Identify which cell holds the provided text, then report its (X, Y) central coordinate. 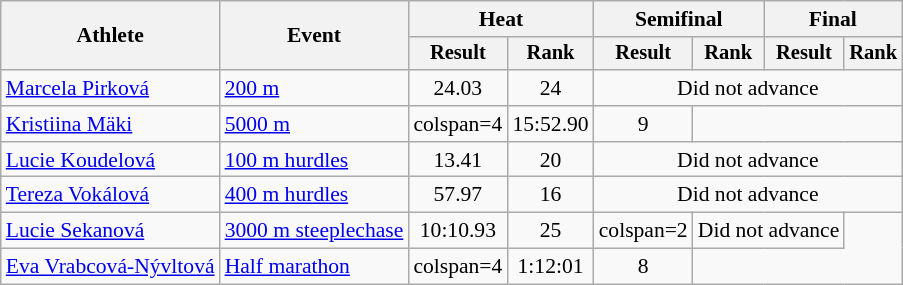
25 (550, 231)
Event (314, 36)
Lucie Sekanová (110, 231)
Athlete (110, 36)
1:12:01 (550, 267)
Kristiina Mäki (110, 124)
15:52.90 (550, 124)
5000 m (314, 124)
24 (550, 88)
9 (644, 124)
Heat (500, 19)
20 (550, 160)
3000 m steeplechase (314, 231)
57.97 (458, 195)
Lucie Koudelová (110, 160)
8 (644, 267)
400 m hurdles (314, 195)
Marcela Pirková (110, 88)
200 m (314, 88)
colspan=2 (644, 231)
24.03 (458, 88)
10:10.93 (458, 231)
100 m hurdles (314, 160)
Tereza Vokálová (110, 195)
Half marathon (314, 267)
Semifinal (679, 19)
13.41 (458, 160)
16 (550, 195)
Final (833, 19)
Eva Vrabcová-Nývltová (110, 267)
